From the cell containing the given text, extract its center point as [x, y] coordinate. 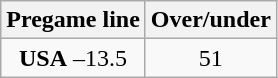
Over/under [210, 20]
USA –13.5 [74, 58]
Pregame line [74, 20]
51 [210, 58]
